Extract the (x, y) coordinate from the center of the cell holding the provided text.  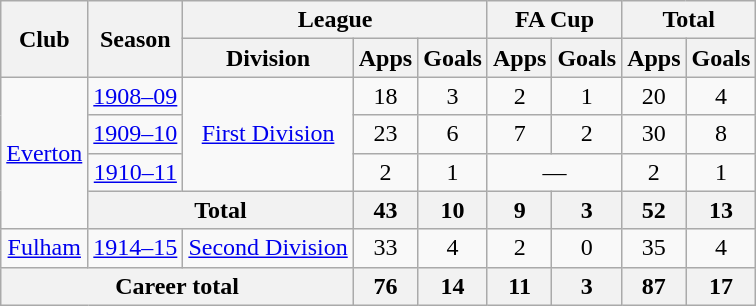
76 (385, 286)
87 (654, 286)
43 (385, 210)
League (336, 20)
Second Division (268, 248)
First Division (268, 134)
52 (654, 210)
FA Cup (554, 20)
14 (453, 286)
35 (654, 248)
9 (519, 210)
6 (453, 134)
Division (268, 58)
8 (721, 134)
20 (654, 96)
7 (519, 134)
1910–11 (136, 172)
10 (453, 210)
Everton (44, 153)
1914–15 (136, 248)
Career total (177, 286)
33 (385, 248)
— (554, 172)
1909–10 (136, 134)
Season (136, 39)
11 (519, 286)
1908–09 (136, 96)
30 (654, 134)
18 (385, 96)
13 (721, 210)
Club (44, 39)
0 (587, 248)
Fulham (44, 248)
17 (721, 286)
23 (385, 134)
